Determine the [X, Y] coordinate at the center of the cell enclosing the given text.  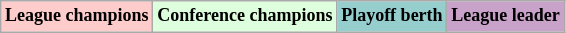
League champions [77, 16]
Playoff berth [392, 16]
Conference champions [245, 16]
League leader [506, 16]
